Extract the [x, y] coordinate from the center of the cell holding the provided text.  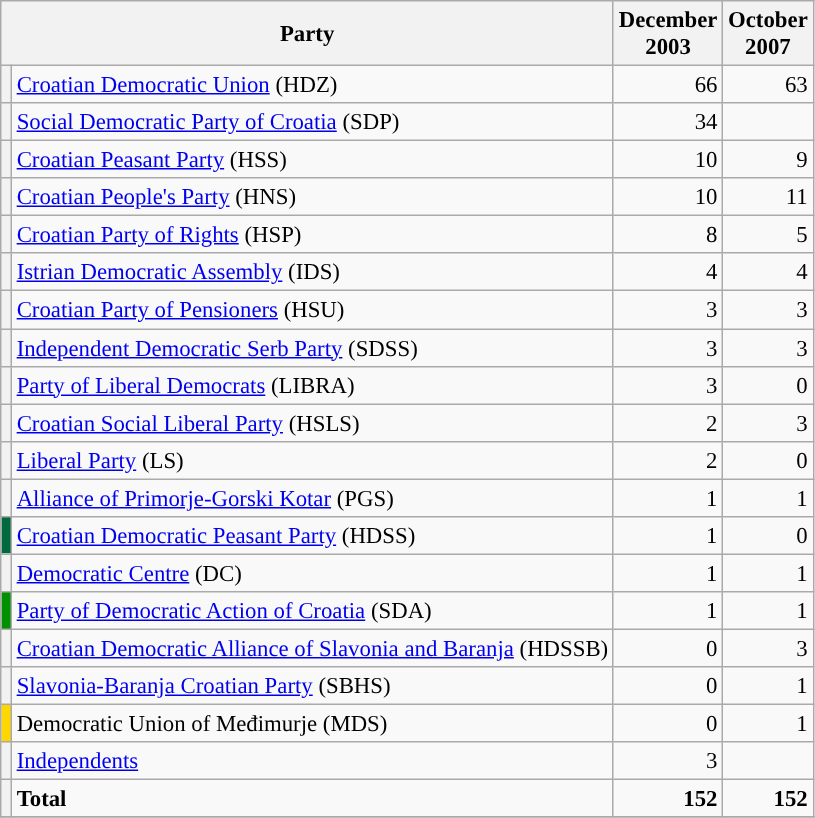
December 2003 [668, 34]
9 [768, 160]
Croatian Party of Pensioners (HSU) [312, 310]
Democratic Centre (DC) [312, 573]
5 [768, 235]
Democratic Union of Međimurje (MDS) [312, 724]
66 [668, 85]
11 [768, 197]
Croatian People's Party (HNS) [312, 197]
8 [668, 235]
Slavonia-Baranja Croatian Party (SBHS) [312, 686]
Party of Liberal Democrats (LIBRA) [312, 385]
Croatian Democratic Alliance of Slavonia and Baranja (HDSSB) [312, 648]
Independent Democratic Serb Party (SDSS) [312, 348]
October 2007 [768, 34]
Social Democratic Party of Croatia (SDP) [312, 122]
Croatian Democratic Peasant Party (HDSS) [312, 536]
Party of Democratic Action of Croatia (SDA) [312, 611]
Independents [312, 761]
Croatian Party of Rights (HSP) [312, 235]
Alliance of Primorje-Gorski Kotar (PGS) [312, 498]
34 [668, 122]
Total [312, 799]
Liberal Party (LS) [312, 460]
63 [768, 85]
Croatian Peasant Party (HSS) [312, 160]
Croatian Democratic Union (HDZ) [312, 85]
Istrian Democratic Assembly (IDS) [312, 273]
Croatian Social Liberal Party (HSLS) [312, 423]
Party [308, 34]
